Identify which cell holds the provided text, then report its [x, y] central coordinate. 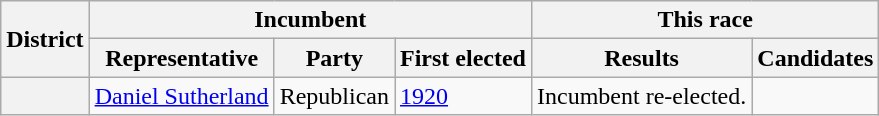
Results [641, 58]
1920 [462, 96]
This race [704, 20]
Party [334, 58]
Incumbent [310, 20]
District [45, 39]
Representative [182, 58]
Republican [334, 96]
First elected [462, 58]
Daniel Sutherland [182, 96]
Incumbent re-elected. [641, 96]
Candidates [816, 58]
